Return (x, y) of the center of cell containing provided text 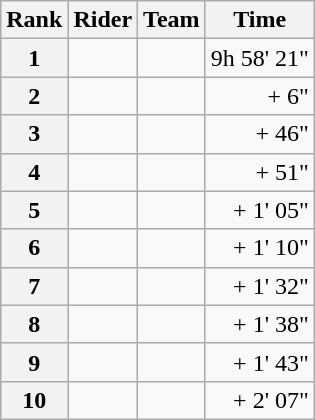
+ 46" (260, 134)
9 (34, 362)
Time (260, 20)
Rider (103, 20)
+ 2' 07" (260, 400)
+ 1' 05" (260, 210)
5 (34, 210)
8 (34, 324)
Rank (34, 20)
+ 1' 43" (260, 362)
1 (34, 58)
3 (34, 134)
+ 6" (260, 96)
+ 1' 32" (260, 286)
Team (172, 20)
+ 51" (260, 172)
6 (34, 248)
10 (34, 400)
2 (34, 96)
+ 1' 38" (260, 324)
+ 1' 10" (260, 248)
9h 58' 21" (260, 58)
4 (34, 172)
7 (34, 286)
